Find where the given text appears and provide that cell's center as [x, y] coordinate. 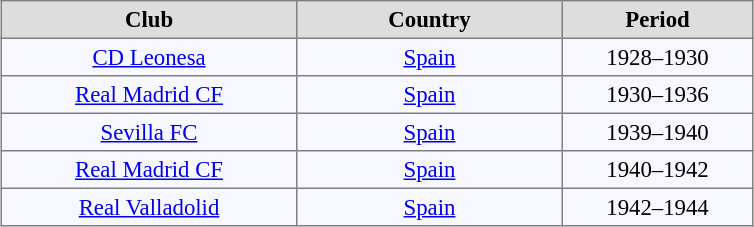
Period [657, 20]
Club [149, 20]
1939–1940 [657, 132]
1928–1930 [657, 57]
1940–1942 [657, 170]
Real Valladolid [149, 207]
Country [430, 20]
1930–1936 [657, 95]
CD Leonesa [149, 57]
Sevilla FC [149, 132]
1942–1944 [657, 207]
